Capture the cell that displays the provided text and extract its [X, Y] central coordinate. 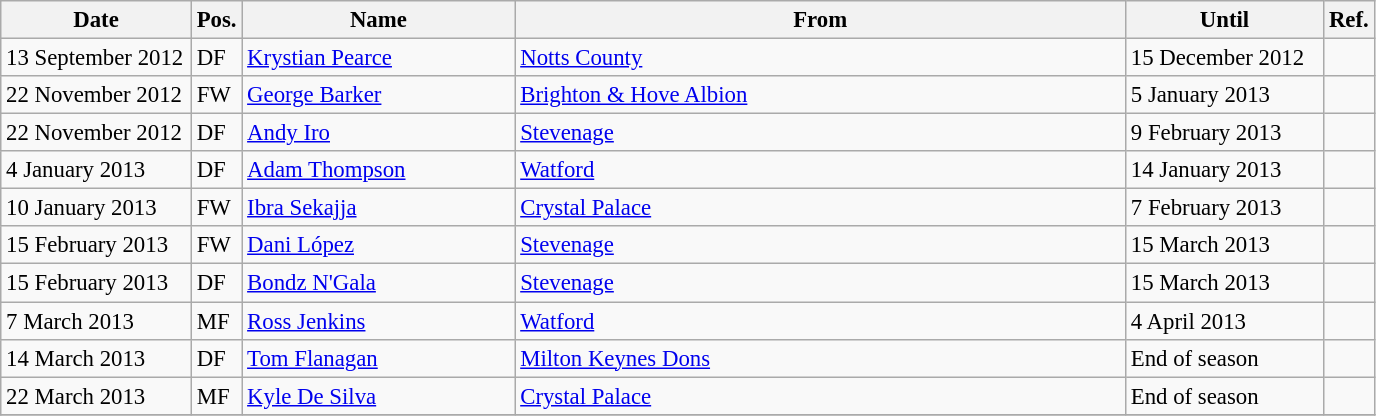
22 March 2013 [96, 396]
Adam Thompson [378, 170]
Pos. [216, 20]
7 March 2013 [96, 321]
Dani López [378, 245]
4 January 2013 [96, 170]
9 February 2013 [1224, 133]
Date [96, 20]
4 April 2013 [1224, 321]
Notts County [820, 58]
7 February 2013 [1224, 208]
Name [378, 20]
Andy Iro [378, 133]
Ibra Sekajja [378, 208]
Krystian Pearce [378, 58]
14 January 2013 [1224, 170]
Bondz N'Gala [378, 283]
13 September 2012 [96, 58]
5 January 2013 [1224, 95]
Brighton & Hove Albion [820, 95]
15 December 2012 [1224, 58]
Until [1224, 20]
George Barker [378, 95]
10 January 2013 [96, 208]
Ross Jenkins [378, 321]
From [820, 20]
Kyle De Silva [378, 396]
14 March 2013 [96, 358]
Ref. [1349, 20]
Milton Keynes Dons [820, 358]
Tom Flanagan [378, 358]
